Locate the cell with the specified text and output its (X, Y) center coordinate. 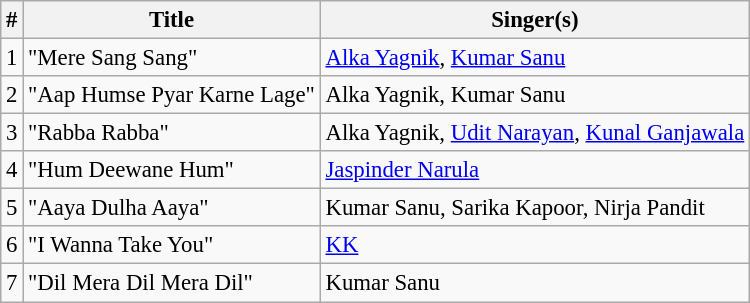
"Rabba Rabba" (172, 133)
"Dil Mera Dil Mera Dil" (172, 283)
6 (12, 245)
"I Wanna Take You" (172, 245)
"Hum Deewane Hum" (172, 170)
1 (12, 58)
"Aaya Dulha Aaya" (172, 208)
Kumar Sanu (534, 283)
Title (172, 20)
2 (12, 95)
"Aap Humse Pyar Karne Lage" (172, 95)
# (12, 20)
Alka Yagnik, Udit Narayan, Kunal Ganjawala (534, 133)
3 (12, 133)
"Mere Sang Sang" (172, 58)
Kumar Sanu, Sarika Kapoor, Nirja Pandit (534, 208)
5 (12, 208)
KK (534, 245)
4 (12, 170)
Singer(s) (534, 20)
Jaspinder Narula (534, 170)
7 (12, 283)
